Extract the (X, Y) coordinate from the center of the cell holding the provided text.  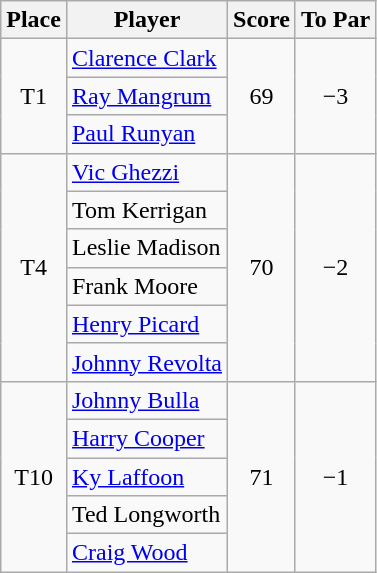
Score (262, 20)
Place (34, 20)
70 (262, 267)
Tom Kerrigan (146, 210)
−1 (335, 476)
Henry Picard (146, 324)
Johnny Revolta (146, 362)
Harry Cooper (146, 438)
Ray Mangrum (146, 96)
Leslie Madison (146, 248)
Clarence Clark (146, 58)
Ted Longworth (146, 515)
T4 (34, 267)
To Par (335, 20)
69 (262, 96)
Ky Laffoon (146, 477)
71 (262, 476)
−3 (335, 96)
T1 (34, 96)
Johnny Bulla (146, 400)
Vic Ghezzi (146, 172)
−2 (335, 267)
Craig Wood (146, 553)
Frank Moore (146, 286)
Player (146, 20)
T10 (34, 476)
Paul Runyan (146, 134)
